Provide the [X, Y] coordinate of the cell's center where the given text is located.  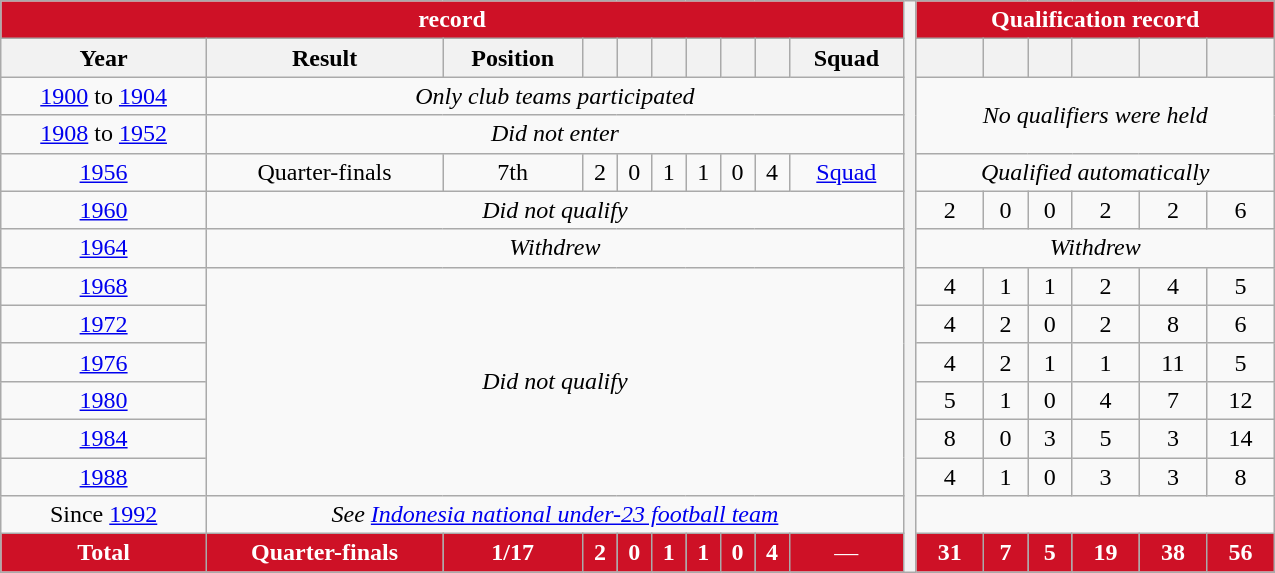
Position [513, 58]
1972 [104, 324]
Since 1992 [104, 515]
1/17 [513, 553]
1956 [104, 172]
Did not enter [554, 134]
1988 [104, 477]
Qualification record [1095, 20]
1964 [104, 248]
record [452, 20]
1980 [104, 400]
1900 to 1904 [104, 96]
56 [1241, 553]
1976 [104, 362]
7th [513, 172]
— [846, 553]
31 [950, 553]
1960 [104, 210]
19 [1106, 553]
11 [1172, 362]
38 [1172, 553]
14 [1241, 438]
1984 [104, 438]
No qualifiers were held [1095, 115]
Total [104, 553]
Only club teams participated [554, 96]
1908 to 1952 [104, 134]
1968 [104, 286]
Year [104, 58]
Result [324, 58]
See Indonesia national under-23 football team [554, 515]
12 [1241, 400]
Qualified automatically [1095, 172]
